Return (x, y) of the center of cell containing provided text 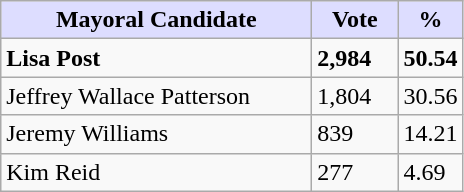
2,984 (355, 58)
Jeffrey Wallace Patterson (156, 96)
% (430, 20)
30.56 (430, 96)
839 (355, 134)
Mayoral Candidate (156, 20)
50.54 (430, 58)
Kim Reid (156, 172)
277 (355, 172)
Lisa Post (156, 58)
1,804 (355, 96)
14.21 (430, 134)
Vote (355, 20)
4.69 (430, 172)
Jeremy Williams (156, 134)
